Provide the (x, y) coordinate of the cell's center where the given text is located.  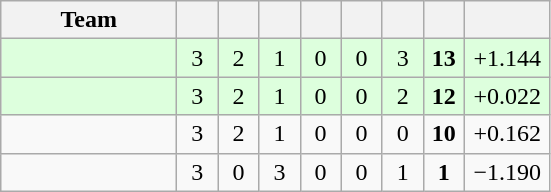
+0.022 (507, 96)
13 (444, 58)
10 (444, 134)
Team (89, 20)
+1.144 (507, 58)
+0.162 (507, 134)
−1.190 (507, 172)
12 (444, 96)
